Locate the cell with the specified text and output its (X, Y) center coordinate. 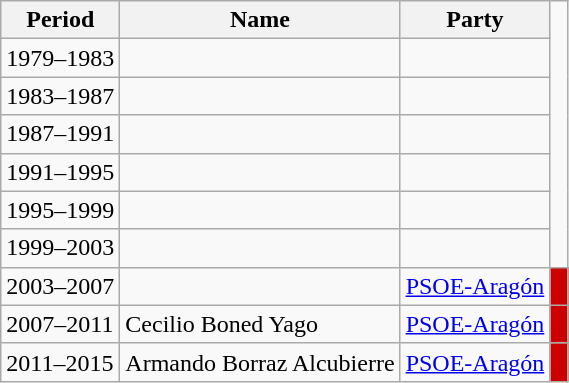
1991–1995 (60, 172)
1987–1991 (60, 134)
Period (60, 20)
2003–2007 (60, 286)
2007–2011 (60, 324)
Party (475, 20)
1979–1983 (60, 58)
1995–1999 (60, 210)
1983–1987 (60, 96)
2011–2015 (60, 362)
1999–2003 (60, 248)
Armando Borraz Alcubierre (260, 362)
Cecilio Boned Yago (260, 324)
Name (260, 20)
